Extract the [x, y] coordinate from the center of the cell holding the provided text.  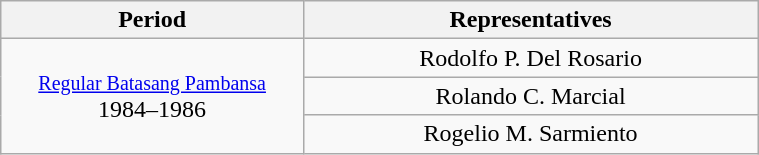
Representatives [530, 20]
Period [152, 20]
Rogelio M. Sarmiento [530, 134]
Regular Batasang Pambansa1984–1986 [152, 96]
Rolando C. Marcial [530, 96]
Rodolfo P. Del Rosario [530, 58]
